Return the [x, y] coordinate for the center point of the cell that contains the specified text.  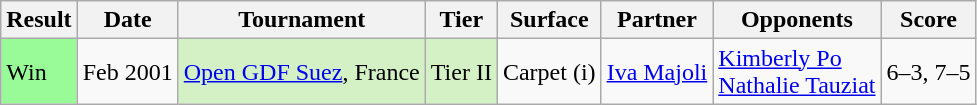
Win [39, 72]
Iva Majoli [657, 72]
Score [928, 20]
Open GDF Suez, France [302, 72]
Date [128, 20]
6–3, 7–5 [928, 72]
Carpet (i) [549, 72]
Tournament [302, 20]
Partner [657, 20]
Feb 2001 [128, 72]
Tier II [461, 72]
Tier [461, 20]
Opponents [797, 20]
Result [39, 20]
Surface [549, 20]
Kimberly Po Nathalie Tauziat [797, 72]
